For the text-containing cell, return its midpoint in (x, y) coordinate format. 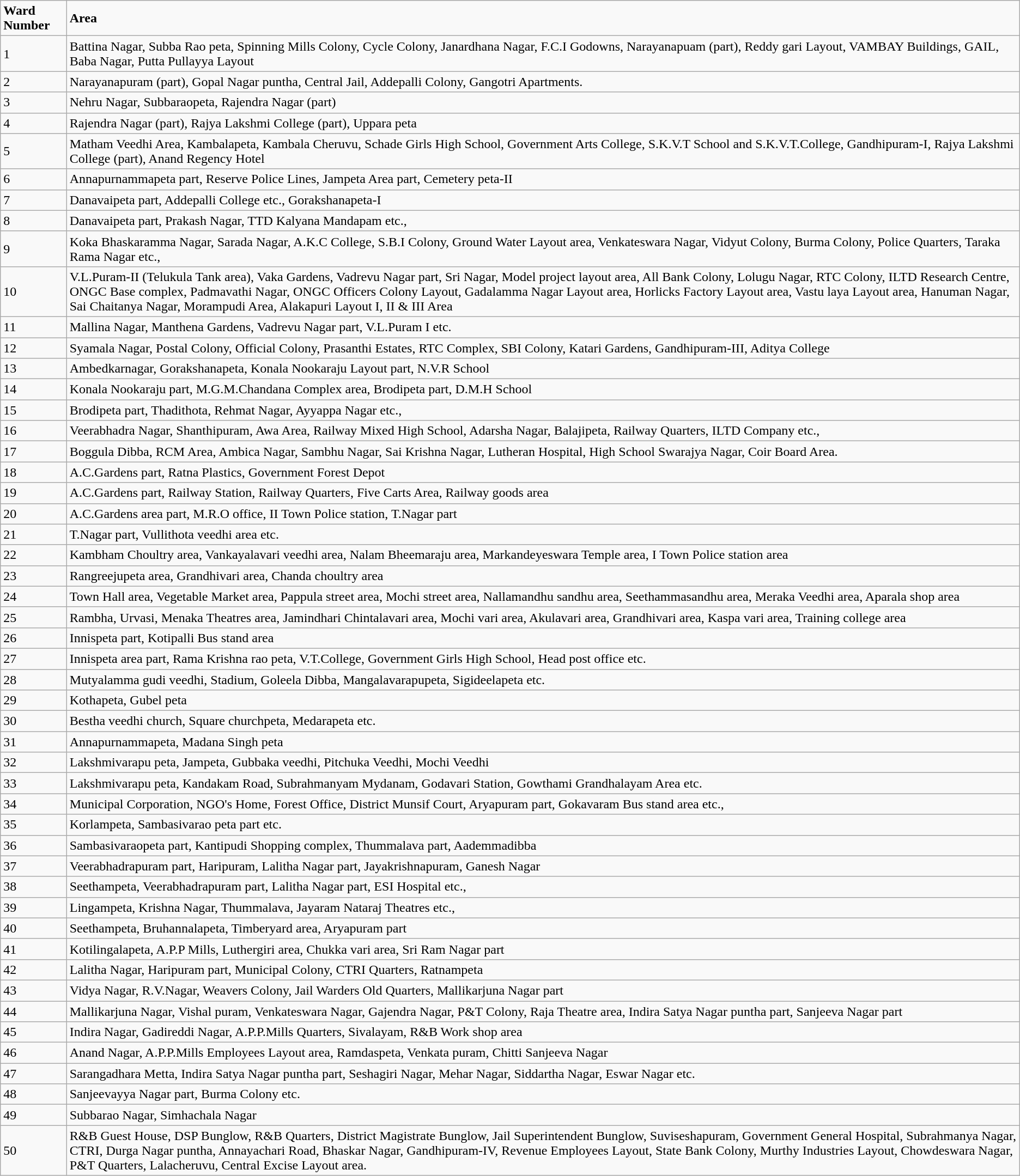
19 (34, 493)
Syamala Nagar, Postal Colony, Official Colony, Prasanthi Estates, RTC Complex, SBI Colony, Katari Gardens, Gandhipuram-III, Aditya College (543, 348)
Sanjeevayya Nagar part, Burma Colony etc. (543, 1094)
31 (34, 742)
Mallina Nagar, Manthena Gardens, Vadrevu Nagar part, V.L.Puram I etc. (543, 327)
5 (34, 151)
48 (34, 1094)
Seethampeta, Veerabhadrapuram part, Lalitha Nagar part, ESI Hospital etc., (543, 887)
Ambedkarnagar, Gorakshanapeta, Konala Nookaraju Layout part, N.V.R School (543, 369)
20 (34, 514)
Vidya Nagar, R.V.Nagar, Weavers Colony, Jail Warders Old Quarters, Mallikarjuna Nagar part (543, 990)
41 (34, 949)
Mutyalamma gudi veedhi, Stadium, Goleela Dibba, Mangalavarapupeta, Sigideelapeta etc. (543, 679)
Kotilingalapeta, A.P.P Mills, Luthergiri area, Chukka vari area, Sri Ram Nagar part (543, 949)
7 (34, 200)
8 (34, 221)
29 (34, 700)
39 (34, 907)
6 (34, 179)
32 (34, 763)
37 (34, 866)
36 (34, 845)
Sarangadhara Metta, Indira Satya Nagar puntha part, Seshagiri Nagar, Mehar Nagar, Siddartha Nagar, Eswar Nagar etc. (543, 1074)
Rangreejupeta area, Grandhivari area, Chanda choultry area (543, 576)
Danavaipeta part, Prakash Nagar, TTD Kalyana Mandapam etc., (543, 221)
11 (34, 327)
45 (34, 1032)
Municipal Corporation, NGO's Home, Forest Office, District Munsif Court, Aryapuram part, Gokavaram Bus stand area etc., (543, 804)
Konala Nookaraju part, M.G.M.Chandana Complex area, Brodipeta part, D.M.H School (543, 389)
18 (34, 472)
Area (543, 19)
Innispeta part, Kotipalli Bus stand area (543, 638)
25 (34, 617)
2 (34, 82)
Anand Nagar, A.P.P.Mills Employees Layout area, Ramdaspeta, Venkata puram, Chitti Sanjeeva Nagar (543, 1053)
Lalitha Nagar, Haripuram part, Municipal Colony, CTRI Quarters, Ratnampeta (543, 970)
35 (34, 825)
A.C.Gardens area part, M.R.O office, II Town Police station, T.Nagar part (543, 514)
46 (34, 1053)
Bestha veedhi church, Square churchpeta, Medarapeta etc. (543, 721)
Narayanapuram (part), Gopal Nagar puntha, Central Jail, Addepalli Colony, Gangotri Apartments. (543, 82)
Veerabhadrapuram part, Haripuram, Lalitha Nagar part, Jayakrishnapuram, Ganesh Nagar (543, 866)
Boggula Dibba, RCM Area, Ambica Nagar, Sambhu Nagar, Sai Krishna Nagar, Lutheran Hospital, High School Swarajya Nagar, Coir Board Area. (543, 452)
47 (34, 1074)
23 (34, 576)
14 (34, 389)
26 (34, 638)
27 (34, 659)
38 (34, 887)
Ward Number (34, 19)
30 (34, 721)
Korlampeta, Sambasivarao peta part etc. (543, 825)
Annapurnammapeta part, Reserve Police Lines, Jampeta Area part, Cemetery peta-II (543, 179)
42 (34, 970)
1 (34, 53)
13 (34, 369)
Lingampeta, Krishna Nagar, Thummalava, Jayaram Nataraj Theatres etc., (543, 907)
T.Nagar part, Vullithota veedhi area etc. (543, 534)
17 (34, 452)
50 (34, 1150)
Kambham Choultry area, Vankayalavari veedhi area, Nalam Bheemaraju area, Markandeyeswara Temple area, I Town Police station area (543, 555)
Lakshmivarapu peta, Jampeta, Gubbaka veedhi, Pitchuka Veedhi, Mochi Veedhi (543, 763)
Subbarao Nagar, Simhachala Nagar (543, 1115)
49 (34, 1115)
16 (34, 431)
Indira Nagar, Gadireddi Nagar, A.P.P.Mills Quarters, Sivalayam, R&B Work shop area (543, 1032)
28 (34, 679)
10 (34, 291)
Seethampeta, Bruhannalapeta, Timberyard area, Aryapuram part (543, 928)
Danavaipeta part, Addepalli College etc., Gorakshanapeta-I (543, 200)
A.C.Gardens part, Ratna Plastics, Government Forest Depot (543, 472)
Kothapeta, Gubel peta (543, 700)
43 (34, 990)
15 (34, 410)
A.C.Gardens part, Railway Station, Railway Quarters, Five Carts Area, Railway goods area (543, 493)
44 (34, 1012)
40 (34, 928)
4 (34, 123)
33 (34, 783)
Veerabhadra Nagar, Shanthipuram, Awa Area, Railway Mixed High School, Adarsha Nagar, Balajipeta, Railway Quarters, ILTD Company etc., (543, 431)
Rajendra Nagar (part), Rajya Lakshmi College (part), Uppara peta (543, 123)
24 (34, 596)
Nehru Nagar, Subbaraopeta, Rajendra Nagar (part) (543, 102)
Innispeta area part, Rama Krishna rao peta, V.T.College, Government Girls High School, Head post office etc. (543, 659)
34 (34, 804)
9 (34, 248)
22 (34, 555)
3 (34, 102)
Sambasivaraopeta part, Kantipudi Shopping complex, Thummalava part, Aademmadibba (543, 845)
Annapurnammapeta, Madana Singh peta (543, 742)
21 (34, 534)
Lakshmivarapu peta, Kandakam Road, Subrahmanyam Mydanam, Godavari Station, Gowthami Grandhalayam Area etc. (543, 783)
12 (34, 348)
Brodipeta part, Thadithota, Rehmat Nagar, Ayyappa Nagar etc., (543, 410)
